Determine the [X, Y] coordinate at the center of the cell enclosing the given text.  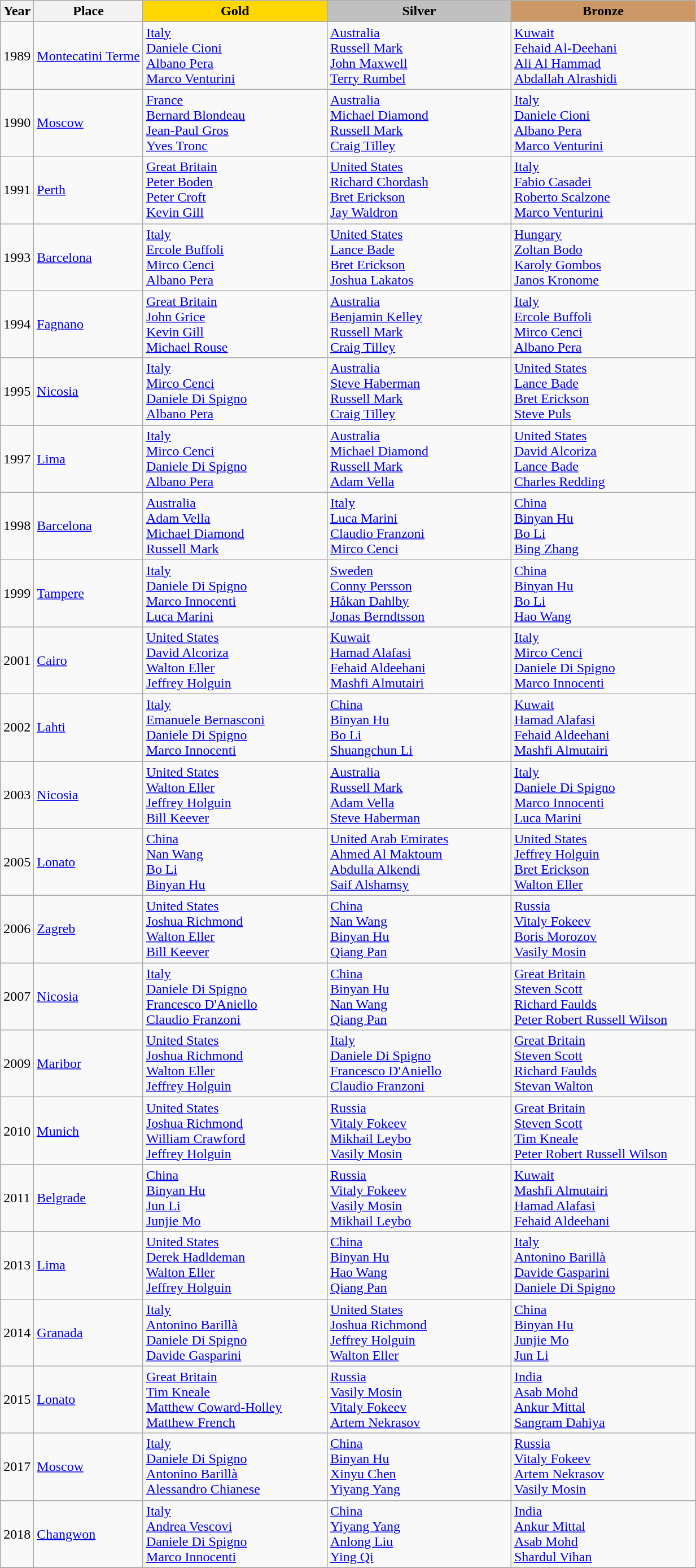
ChinaBinyan HuBo LiHao Wang [603, 593]
Great BritainSteven ScottRichard FauldsStevan Walton [603, 1063]
ChinaBinyan HuHao WangQiang Pan [419, 1265]
United StatesLance BadeBret EricksonJoshua Lakatos [419, 257]
1989 [17, 55]
ChinaBinyan HuJun LiJunjie Mo [235, 1198]
United StatesJeffrey HolguinBret EricksonWalton Eller [603, 862]
2015 [17, 1400]
Place [89, 11]
1991 [17, 190]
AustraliaAdam VellaMichael DiamondRussell Mark [235, 526]
ItalyMirco CenciDaniele Di SpignoMarco Innocenti [603, 660]
Belgrade [89, 1198]
United StatesJoshua RichmondWalton EllerJeffrey Holguin [235, 1063]
Great BritainSteven ScottTim KnealePeter Robert Russell Wilson [603, 1131]
Silver [419, 11]
AustraliaRussell MarkJohn MaxwellTerry Rumbel [419, 55]
1990 [17, 123]
ChinaBinyan HuBo LiShuangchun Li [419, 727]
Montecatini Terme [89, 55]
1994 [17, 324]
2014 [17, 1332]
ItalyAntonino BarillàDavide GaspariniDaniele Di Spigno [603, 1265]
Zagreb [89, 929]
Maribor [89, 1063]
United StatesRichard ChordashBret EricksonJay Waldron [419, 190]
Fagnano [89, 324]
2010 [17, 1131]
IndiaAnkur MittalAsab MohdShardul Vihan [603, 1534]
2006 [17, 929]
AustraliaMichael DiamondRussell MarkAdam Vella [419, 458]
2011 [17, 1198]
Munich [89, 1131]
FranceBernard BlondeauJean-Paul GrosYves Tronc [235, 123]
AustraliaSteve HabermanRussell MarkCraig Tilley [419, 392]
1997 [17, 458]
AustraliaMichael DiamondRussell MarkCraig Tilley [419, 123]
1993 [17, 257]
1999 [17, 593]
ItalyDaniele Di SpignoAntonino BarillàAlessandro Chianese [235, 1466]
ItalyAndrea VescoviDaniele Di SpignoMarco Innocenti [235, 1534]
ChinaNan WangBinyan HuQiang Pan [419, 929]
RussiaVitaly FokeevBoris MorozovVasily Mosin [603, 929]
United StatesDavid AlcorizaWalton EllerJeffrey Holguin [235, 660]
Tampere [89, 593]
Perth [89, 190]
Year [17, 11]
2001 [17, 660]
ChinaBinyan HuNan WangQiang Pan [419, 997]
ItalyEmanuele BernasconiDaniele Di SpignoMarco Innocenti [235, 727]
Lahti [89, 727]
United Arab EmiratesAhmed Al MaktoumAbdulla AlkendiSaif Alshamsy [419, 862]
2005 [17, 862]
United StatesJoshua RichmondWilliam CrawfordJeffrey Holguin [235, 1131]
Gold [235, 11]
RussiaVasily MosinVitaly FokeevArtem Nekrasov [419, 1400]
2007 [17, 997]
SwedenConny PerssonHåkan DahlbyJonas Berndtsson [419, 593]
Great BritainPeter BodenPeter CroftKevin Gill [235, 190]
Cairo [89, 660]
United StatesJoshua RichmondWalton EllerBill Keever [235, 929]
2003 [17, 795]
ChinaBinyan HuXinyu ChenYiyang Yang [419, 1466]
Granada [89, 1332]
RussiaVitaly FokeevArtem NekrasovVasily Mosin [603, 1466]
AustraliaBenjamin KelleyRussell MarkCraig Tilley [419, 324]
2013 [17, 1265]
ItalyAntonino BarillàDaniele Di SpignoDavide Gasparini [235, 1332]
Changwon [89, 1534]
KuwaitFehaid Al-DeehaniAli Al HammadAbdallah Alrashidi [603, 55]
HungaryZoltan BodoKaroly GombosJanos Kronome [603, 257]
RussiaVitaly FokeevVasily MosinMikhail Leybo [419, 1198]
IndiaAsab MohdAnkur MittalSangram Dahiya [603, 1400]
Bronze [603, 11]
ChinaNan WangBo LiBinyan Hu [235, 862]
ChinaBinyan HuBo LiBing Zhang [603, 526]
1998 [17, 526]
ItalyLuca MariniClaudio FranzoniMirco Cenci [419, 526]
ChinaBinyan HuJunjie MoJun Li [603, 1332]
United StatesDavid AlcorizaLance BadeCharles Redding [603, 458]
United StatesJoshua RichmondJeffrey HolguinWalton Eller [419, 1332]
1995 [17, 392]
United StatesLance BadeBret EricksonSteve Puls [603, 392]
2018 [17, 1534]
Great BritainTim KnealeMatthew Coward-HolleyMatthew French [235, 1400]
ItalyFabio CasadeiRoberto ScalzoneMarco Venturini [603, 190]
AustraliaRussell MarkAdam VellaSteve Haberman [419, 795]
ChinaYiyang YangAnlong LiuYing Qi [419, 1534]
United StatesDerek HadldemanWalton EllerJeffrey Holguin [235, 1265]
United StatesWalton EllerJeffrey HolguinBill Keever [235, 795]
Great BritainJohn GriceKevin GillMichael Rouse [235, 324]
2009 [17, 1063]
Great BritainSteven ScottRichard FauldsPeter Robert Russell Wilson [603, 997]
2002 [17, 727]
KuwaitMashfi AlmutairiHamad AlafasiFehaid Aldeehani [603, 1198]
2017 [17, 1466]
RussiaVitaly FokeevMikhail LeyboVasily Mosin [419, 1131]
